For the text-containing cell, return its midpoint in [X, Y] coordinate format. 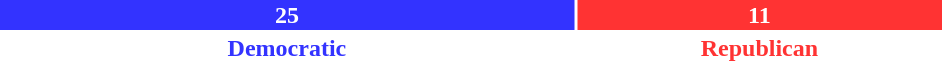
11 [760, 15]
25 [287, 15]
